Locate the cell with the specified text and output its (X, Y) center coordinate. 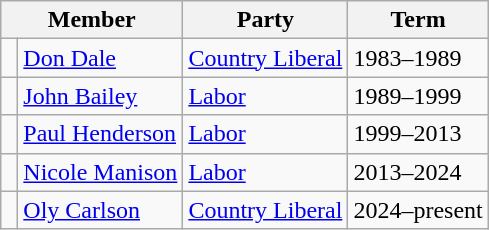
Member (92, 20)
1989–1999 (418, 96)
2024–present (418, 210)
Nicole Manison (100, 172)
Term (418, 20)
2013–2024 (418, 172)
Party (266, 20)
Paul Henderson (100, 134)
Don Dale (100, 58)
1983–1989 (418, 58)
Oly Carlson (100, 210)
John Bailey (100, 96)
1999–2013 (418, 134)
